Locate the cell with the specified text and output its [x, y] center coordinate. 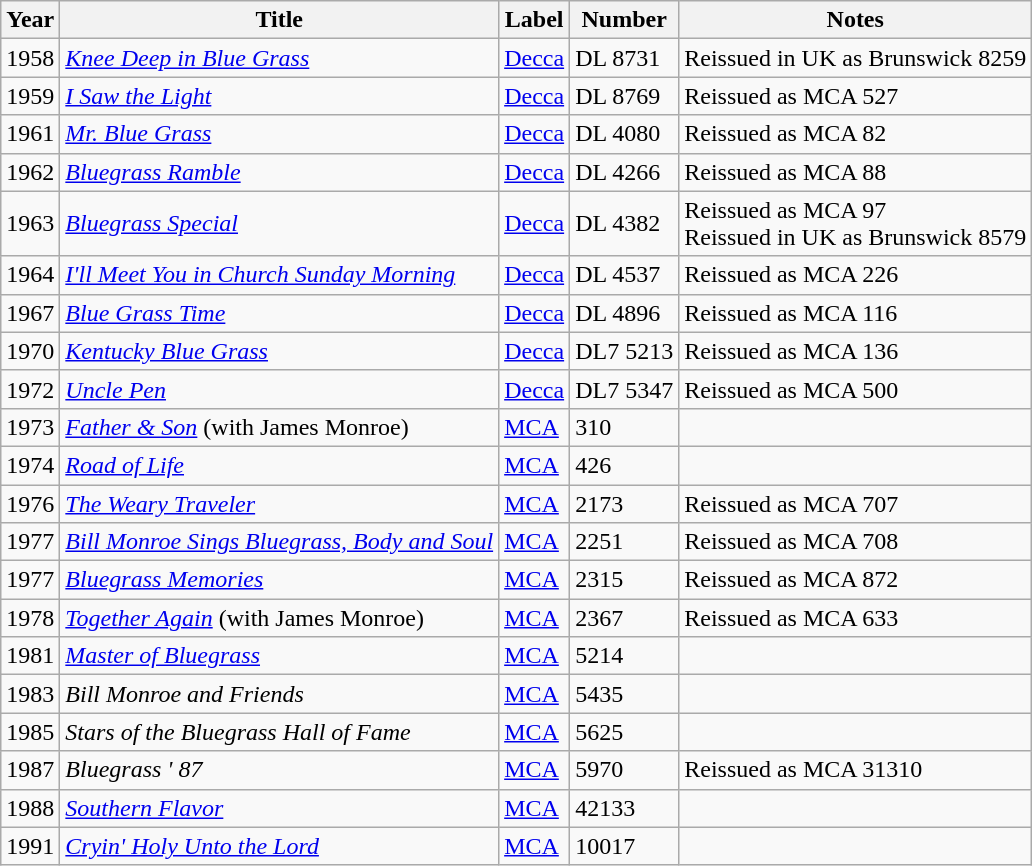
426 [624, 465]
Notes [856, 20]
Reissued as MCA 707 [856, 503]
DL7 5347 [624, 389]
1958 [30, 58]
1961 [30, 134]
Kentucky Blue Grass [280, 351]
Year [30, 20]
Reissued as MCA 708 [856, 542]
Reissued as MCA 872 [856, 580]
Reissued as MCA 116 [856, 313]
1973 [30, 427]
Southern Flavor [280, 808]
2367 [624, 618]
Knee Deep in Blue Grass [280, 58]
1991 [30, 846]
Together Again (with James Monroe) [280, 618]
Reissued as MCA 97Reissued in UK as Brunswick 8579 [856, 224]
310 [624, 427]
1974 [30, 465]
DL7 5213 [624, 351]
Title [280, 20]
1959 [30, 96]
1978 [30, 618]
1987 [30, 770]
1988 [30, 808]
Mr. Blue Grass [280, 134]
1985 [30, 732]
Reissued as MCA 633 [856, 618]
Road of Life [280, 465]
42133 [624, 808]
Master of Bluegrass [280, 656]
Reissued as MCA 500 [856, 389]
I'll Meet You in Church Sunday Morning [280, 275]
1981 [30, 656]
2173 [624, 503]
Blue Grass Time [280, 313]
DL 4266 [624, 172]
2251 [624, 542]
10017 [624, 846]
1983 [30, 694]
Stars of the Bluegrass Hall of Fame [280, 732]
5435 [624, 694]
1962 [30, 172]
DL 4896 [624, 313]
Reissued as MCA 226 [856, 275]
2315 [624, 580]
DL 8769 [624, 96]
1967 [30, 313]
DL 4537 [624, 275]
1964 [30, 275]
I Saw the Light [280, 96]
Uncle Pen [280, 389]
Father & Son (with James Monroe) [280, 427]
Reissued as MCA 82 [856, 134]
Bluegrass ' 87 [280, 770]
Reissued as MCA 527 [856, 96]
Bluegrass Ramble [280, 172]
5970 [624, 770]
Bluegrass Special [280, 224]
Reissued in UK as Brunswick 8259 [856, 58]
5625 [624, 732]
Reissued as MCA 136 [856, 351]
Bill Monroe and Friends [280, 694]
Bill Monroe Sings Bluegrass, Body and Soul [280, 542]
DL 4382 [624, 224]
Number [624, 20]
1972 [30, 389]
1970 [30, 351]
Cryin' Holy Unto the Lord [280, 846]
DL 8731 [624, 58]
1963 [30, 224]
Label [534, 20]
Reissued as MCA 88 [856, 172]
1976 [30, 503]
5214 [624, 656]
The Weary Traveler [280, 503]
Bluegrass Memories [280, 580]
Reissued as MCA 31310 [856, 770]
DL 4080 [624, 134]
